Determine the [X, Y] coordinate at the center of the cell enclosing the given text.  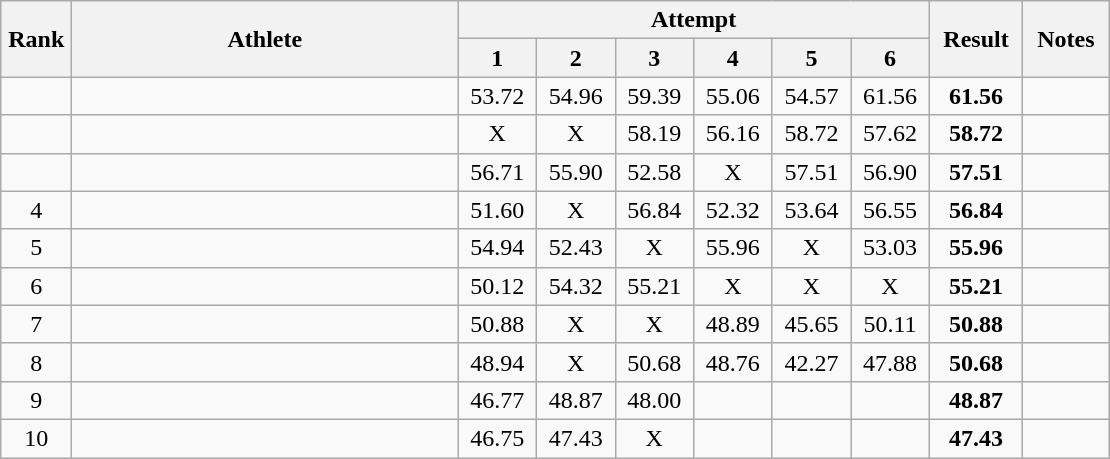
3 [654, 58]
48.94 [498, 362]
46.77 [498, 400]
48.00 [654, 400]
55.90 [576, 172]
47.88 [890, 362]
Attempt [694, 20]
8 [36, 362]
52.43 [576, 248]
54.32 [576, 286]
54.94 [498, 248]
56.55 [890, 210]
55.06 [734, 96]
7 [36, 324]
48.89 [734, 324]
56.16 [734, 134]
46.75 [498, 438]
53.72 [498, 96]
2 [576, 58]
58.19 [654, 134]
48.76 [734, 362]
Result [976, 39]
53.03 [890, 248]
53.64 [812, 210]
50.11 [890, 324]
54.96 [576, 96]
Athlete [265, 39]
52.58 [654, 172]
56.71 [498, 172]
59.39 [654, 96]
9 [36, 400]
51.60 [498, 210]
50.12 [498, 286]
Rank [36, 39]
42.27 [812, 362]
45.65 [812, 324]
1 [498, 58]
52.32 [734, 210]
54.57 [812, 96]
57.62 [890, 134]
Notes [1066, 39]
56.90 [890, 172]
10 [36, 438]
